Detect which cell encompasses the target text, then output its (X, Y) center coordinate. 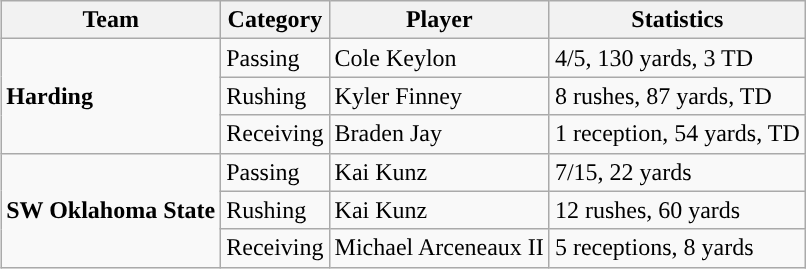
Braden Jay (439, 134)
Player (439, 20)
Michael Arceneaux II (439, 248)
SW Oklahoma State (111, 210)
8 rushes, 87 yards, TD (677, 96)
Kyler Finney (439, 96)
Statistics (677, 20)
5 receptions, 8 yards (677, 248)
Harding (111, 96)
1 reception, 54 yards, TD (677, 134)
Category (275, 20)
12 rushes, 60 yards (677, 210)
Team (111, 20)
7/15, 22 yards (677, 172)
Cole Keylon (439, 58)
4/5, 130 yards, 3 TD (677, 58)
